Provide the (X, Y) coordinate of the cell's center where the given text is located.  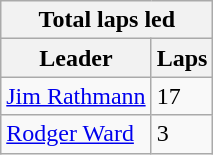
Jim Rathmann (76, 96)
3 (182, 134)
Leader (76, 58)
17 (182, 96)
Rodger Ward (76, 134)
Laps (182, 58)
Total laps led (107, 20)
